Locate the cell with the specified text and output its [x, y] center coordinate. 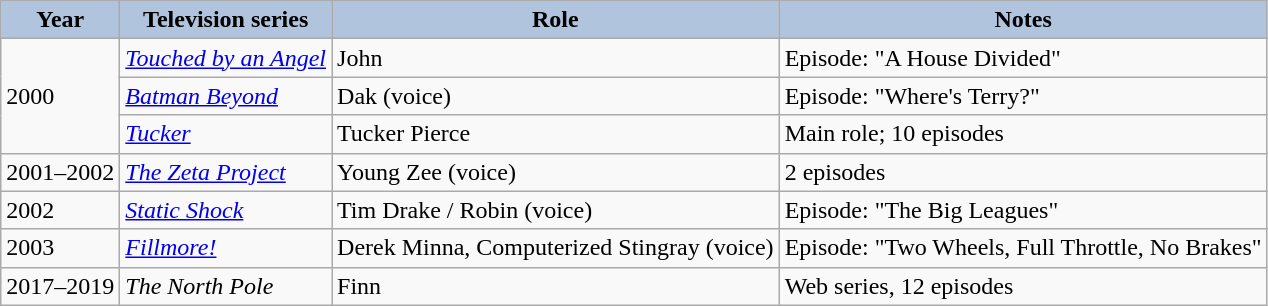
Episode: "The Big Leagues" [1023, 210]
2017–2019 [60, 286]
2000 [60, 96]
The North Pole [226, 286]
Tucker Pierce [556, 134]
Dak (voice) [556, 96]
Young Zee (voice) [556, 172]
Derek Minna, Computerized Stingray (voice) [556, 248]
Batman Beyond [226, 96]
Episode: "Two Wheels, Full Throttle, No Brakes" [1023, 248]
2002 [60, 210]
Finn [556, 286]
The Zeta Project [226, 172]
2003 [60, 248]
Episode: "Where's Terry?" [1023, 96]
Fillmore! [226, 248]
Touched by an Angel [226, 58]
Role [556, 20]
Web series, 12 episodes [1023, 286]
John [556, 58]
Episode: "A House Divided" [1023, 58]
Static Shock [226, 210]
Main role; 10 episodes [1023, 134]
2 episodes [1023, 172]
Year [60, 20]
Tim Drake / Robin (voice) [556, 210]
2001–2002 [60, 172]
Tucker [226, 134]
Notes [1023, 20]
Television series [226, 20]
